From the cell containing the given text, extract its center point as (x, y) coordinate. 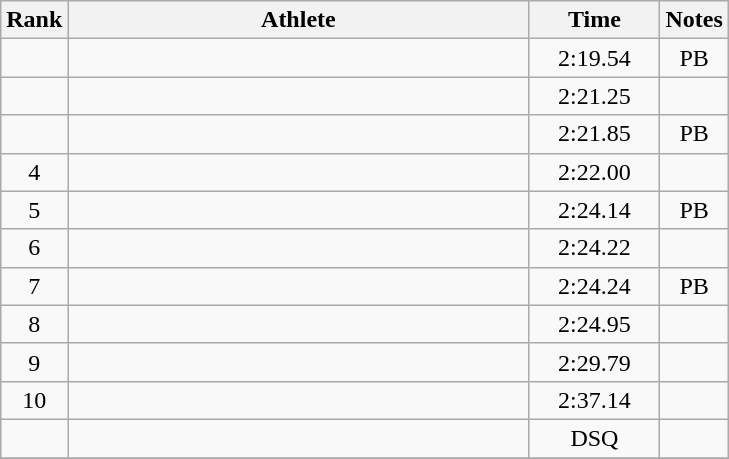
Rank (34, 20)
2:24.22 (594, 248)
Athlete (298, 20)
2:22.00 (594, 172)
10 (34, 400)
Time (594, 20)
2:24.95 (594, 324)
7 (34, 286)
6 (34, 248)
9 (34, 362)
5 (34, 210)
2:21.25 (594, 96)
2:21.85 (594, 134)
2:24.24 (594, 286)
Notes (694, 20)
2:29.79 (594, 362)
4 (34, 172)
2:24.14 (594, 210)
8 (34, 324)
2:19.54 (594, 58)
2:37.14 (594, 400)
DSQ (594, 438)
